Search for the cell housing the specified text and yield its (X, Y) center coordinate. 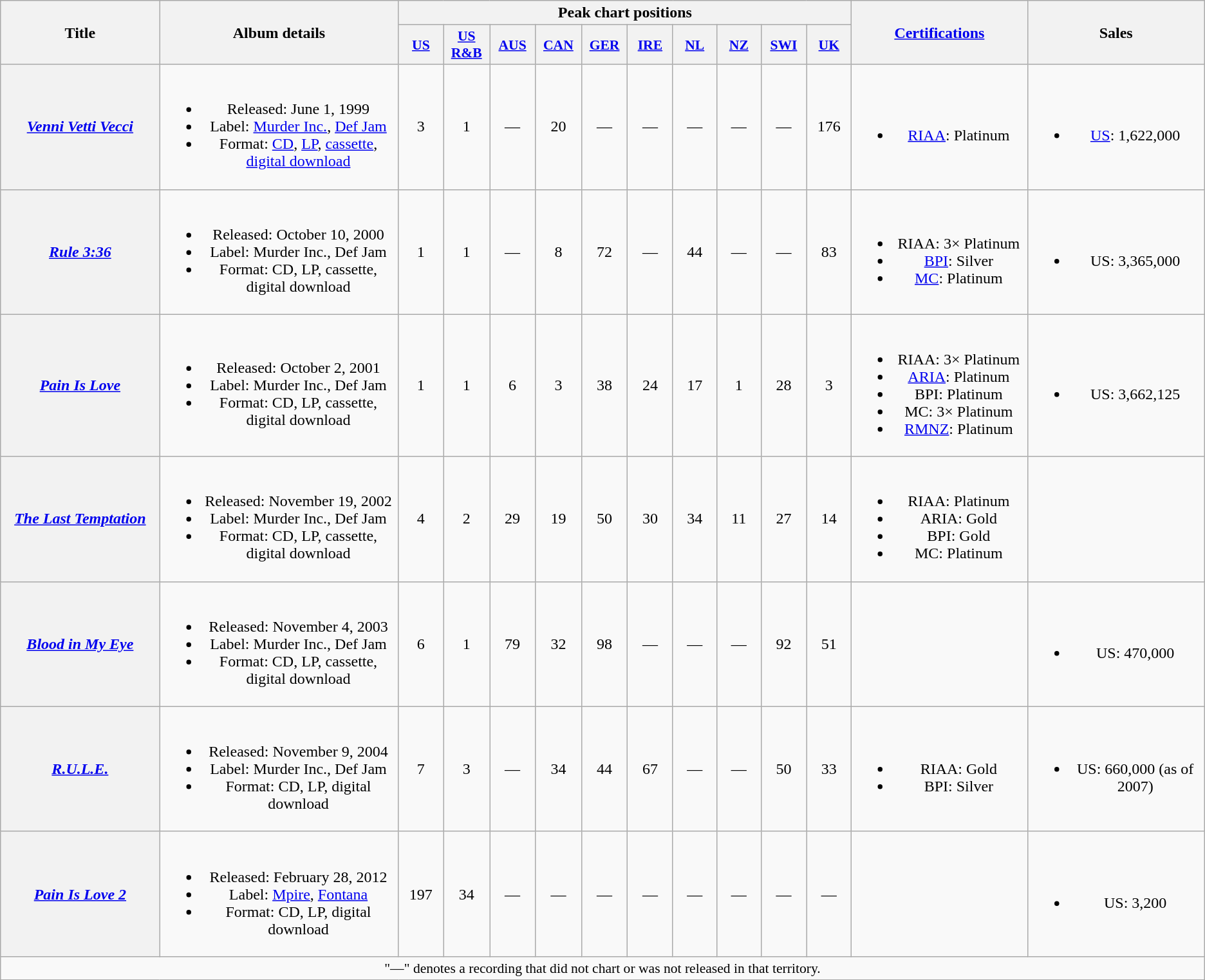
Released: February 28, 2012Label: Mpire, FontanaFormat: CD, LP, digital download (279, 894)
SWI (784, 45)
72 (604, 252)
Album details (279, 32)
176 (829, 127)
RIAA: PlatinumARIA: GoldBPI: GoldMC: Platinum (940, 519)
Blood in My Eye (80, 644)
197 (421, 894)
Released: November 4, 2003Label: Murder Inc., Def JamFormat: CD, LP, cassette, digital download (279, 644)
CAN (559, 45)
98 (604, 644)
Title (80, 32)
NZ (739, 45)
R.U.L.E. (80, 769)
19 (559, 519)
14 (829, 519)
17 (695, 385)
US: 660,000 (as of 2007) (1116, 769)
Released: October 10, 2000Label: Murder Inc., Def JamFormat: CD, LP, cassette, digital download (279, 252)
Released: October 2, 2001Label: Murder Inc., Def JamFormat: CD, LP, cassette, digital download (279, 385)
RIAA: Platinum (940, 127)
US: 3,662,125 (1116, 385)
USR&B (467, 45)
RIAA: 3× PlatinumBPI: SilverMC: Platinum (940, 252)
32 (559, 644)
33 (829, 769)
20 (559, 127)
2 (467, 519)
Sales (1116, 32)
GER (604, 45)
51 (829, 644)
US: 3,200 (1116, 894)
7 (421, 769)
83 (829, 252)
RIAA: GoldBPI: Silver (940, 769)
Released: November 9, 2004Label: Murder Inc., Def JamFormat: CD, LP, digital download (279, 769)
AUS (512, 45)
4 (421, 519)
Venni Vetti Vecci (80, 127)
28 (784, 385)
24 (650, 385)
Rule 3:36 (80, 252)
US: 470,000 (1116, 644)
Pain Is Love 2 (80, 894)
US: 3,365,000 (1116, 252)
Peak chart positions (625, 13)
RIAA: 3× PlatinumARIA: PlatinumBPI: PlatinumMC: 3× PlatinumRMNZ: Platinum (940, 385)
27 (784, 519)
38 (604, 385)
The Last Temptation (80, 519)
67 (650, 769)
29 (512, 519)
79 (512, 644)
NL (695, 45)
"—" denotes a recording that did not chart or was not released in that territory. (602, 968)
UK (829, 45)
US (421, 45)
Certifications (940, 32)
Released: June 1, 1999Label: Murder Inc., Def JamFormat: CD, LP, cassette, digital download (279, 127)
US: 1,622,000 (1116, 127)
Released: November 19, 2002Label: Murder Inc., Def JamFormat: CD, LP, cassette, digital download (279, 519)
92 (784, 644)
11 (739, 519)
8 (559, 252)
IRE (650, 45)
30 (650, 519)
Pain Is Love (80, 385)
